Output the (X, Y) coordinate of the center of the cell containing the given text.  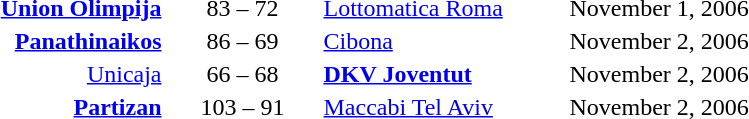
Cibona (444, 41)
DKV Joventut (444, 74)
86 – 69 (242, 41)
66 – 68 (242, 74)
